For the text-containing cell, return its midpoint in [x, y] coordinate format. 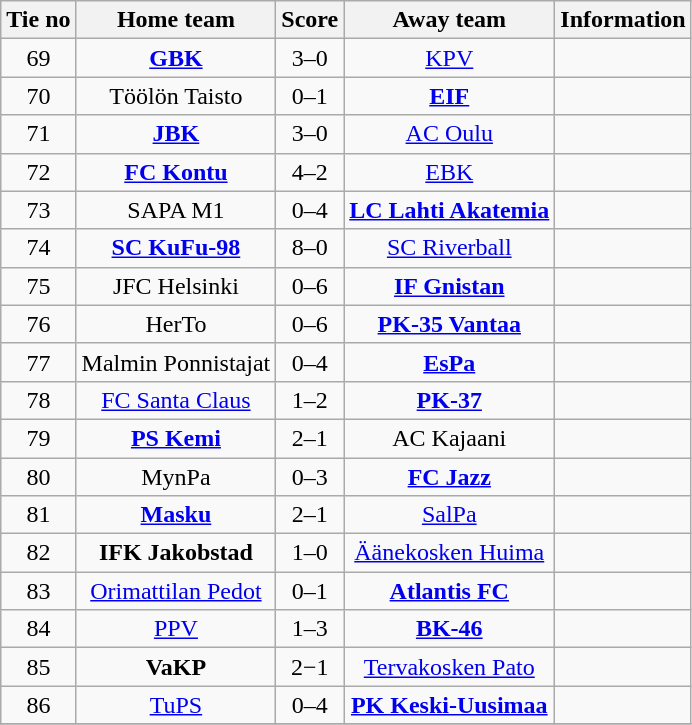
HerTo [176, 324]
Malmin Ponnistajat [176, 362]
Home team [176, 20]
KPV [450, 58]
JBK [176, 134]
VaKP [176, 667]
TuPS [176, 705]
IF Gnistan [450, 286]
SC Riverball [450, 248]
8–0 [310, 248]
83 [38, 591]
PK Keski-Uusimaa [450, 705]
Tie no [38, 20]
Masku [176, 515]
4–2 [310, 172]
Away team [450, 20]
SC KuFu-98 [176, 248]
IFK Jakobstad [176, 553]
Tervakosken Pato [450, 667]
FC Santa Claus [176, 400]
Score [310, 20]
86 [38, 705]
74 [38, 248]
LC Lahti Akatemia [450, 210]
72 [38, 172]
Information [623, 20]
1–2 [310, 400]
Töölön Taisto [176, 96]
EBK [450, 172]
EIF [450, 96]
PPV [176, 629]
AC Kajaani [450, 438]
84 [38, 629]
PS Kemi [176, 438]
BK-46 [450, 629]
MynPa [176, 477]
85 [38, 667]
76 [38, 324]
AC Oulu [450, 134]
70 [38, 96]
SalPa [450, 515]
0–3 [310, 477]
FC Kontu [176, 172]
Orimattilan Pedot [176, 591]
77 [38, 362]
78 [38, 400]
82 [38, 553]
1–3 [310, 629]
2−1 [310, 667]
79 [38, 438]
Atlantis FC [450, 591]
75 [38, 286]
73 [38, 210]
PK-37 [450, 400]
SAPA M1 [176, 210]
JFC Helsinki [176, 286]
81 [38, 515]
FC Jazz [450, 477]
EsPa [450, 362]
Äänekosken Huima [450, 553]
80 [38, 477]
1–0 [310, 553]
69 [38, 58]
71 [38, 134]
GBK [176, 58]
PK-35 Vantaa [450, 324]
